Determine the [x, y] coordinate at the center of the cell enclosing the given text.  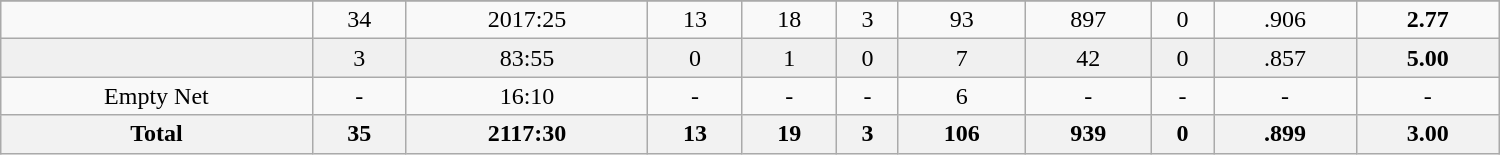
Total [156, 134]
42 [1088, 58]
16:10 [526, 96]
1 [789, 58]
.857 [1286, 58]
83:55 [526, 58]
3.00 [1428, 134]
34 [359, 20]
939 [1088, 134]
2117:30 [526, 134]
.899 [1286, 134]
.906 [1286, 20]
19 [789, 134]
2.77 [1428, 20]
5.00 [1428, 58]
35 [359, 134]
93 [962, 20]
18 [789, 20]
897 [1088, 20]
2017:25 [526, 20]
Empty Net [156, 96]
106 [962, 134]
7 [962, 58]
6 [962, 96]
